Provide the (X, Y) coordinate of the cell's center where the given text is located.  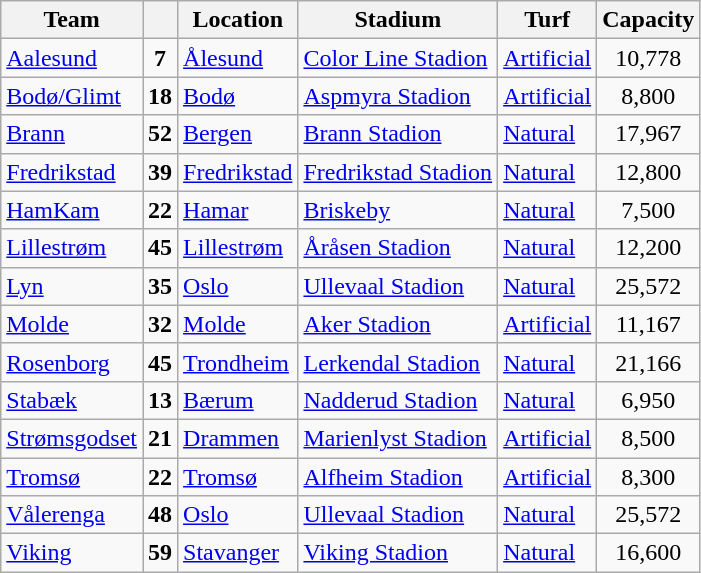
17,967 (648, 134)
Marienlyst Stadion (398, 438)
21,166 (648, 362)
Brann Stadion (398, 134)
59 (160, 553)
Trondheim (238, 362)
13 (160, 400)
Bodø/Glimt (72, 96)
Color Line Stadion (398, 58)
Drammen (238, 438)
8,800 (648, 96)
52 (160, 134)
Bodø (238, 96)
7 (160, 58)
11,167 (648, 324)
Åråsen Stadion (398, 248)
18 (160, 96)
Rosenborg (72, 362)
Stadium (398, 20)
Viking Stadion (398, 553)
Strømsgodset (72, 438)
Location (238, 20)
Alfheim Stadion (398, 477)
Turf (548, 20)
32 (160, 324)
Briskeby (398, 210)
Aker Stadion (398, 324)
Bærum (238, 400)
Capacity (648, 20)
Stavanger (238, 553)
Lerkendal Stadion (398, 362)
Fredrikstad Stadion (398, 172)
Vålerenga (72, 515)
Nadderud Stadion (398, 400)
12,200 (648, 248)
48 (160, 515)
12,800 (648, 172)
Lyn (72, 286)
7,500 (648, 210)
Stabæk (72, 400)
21 (160, 438)
Aspmyra Stadion (398, 96)
Hamar (238, 210)
35 (160, 286)
Bergen (238, 134)
Ålesund (238, 58)
10,778 (648, 58)
HamKam (72, 210)
39 (160, 172)
Aalesund (72, 58)
6,950 (648, 400)
16,600 (648, 553)
8,300 (648, 477)
Team (72, 20)
Viking (72, 553)
8,500 (648, 438)
Brann (72, 134)
